Return the [x, y] coordinate for the center point of the cell that contains the specified text.  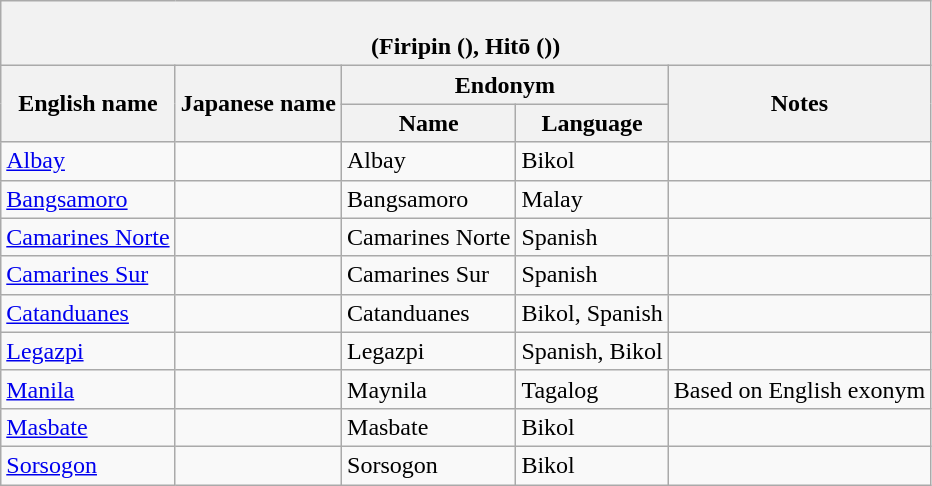
Tagalog [592, 389]
English name [88, 104]
Maynila [429, 389]
Notes [799, 104]
Japanese name [258, 104]
Manila [88, 389]
Based on English exonym [799, 389]
Malay [592, 199]
Spanish, Bikol [592, 351]
(Firipin (), Hitō ()) [466, 34]
Name [429, 123]
Endonym [506, 85]
Language [592, 123]
Bikol, Spanish [592, 313]
